Extract the [x, y] coordinate from the center of the cell holding the provided text.  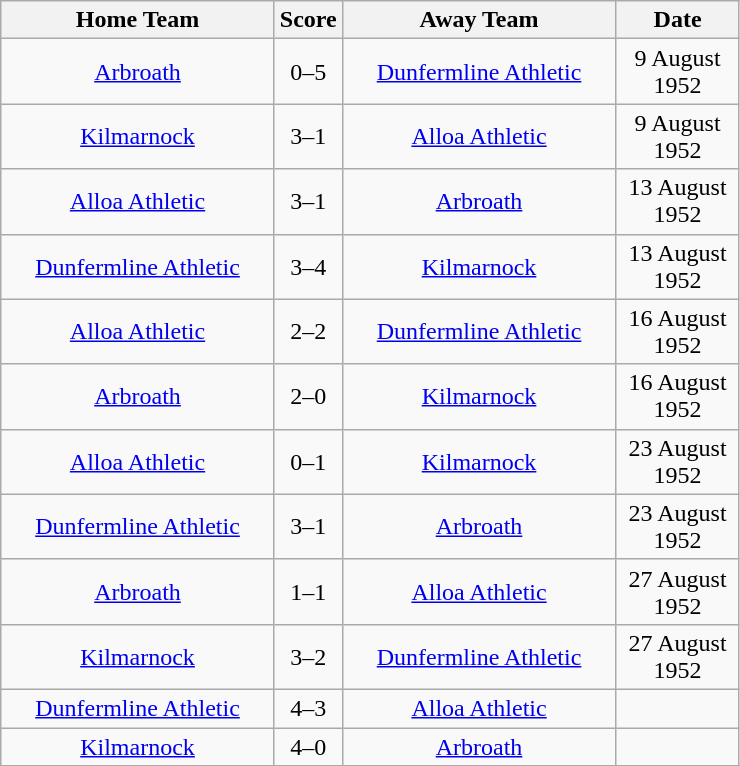
3–4 [308, 266]
2–0 [308, 396]
3–2 [308, 656]
4–0 [308, 747]
0–5 [308, 72]
0–1 [308, 462]
4–3 [308, 708]
Away Team [479, 20]
Home Team [138, 20]
1–1 [308, 592]
2–2 [308, 332]
Date [678, 20]
Score [308, 20]
